Pinpoint the cell where the given text exists, returning its (x, y) midpoint coordinate. 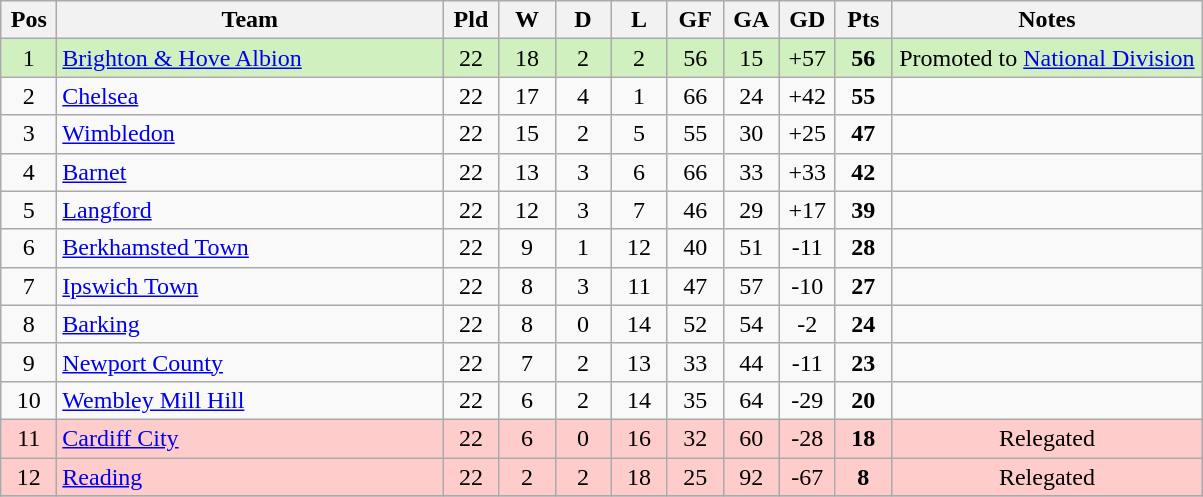
GA (751, 20)
54 (751, 324)
W (527, 20)
+42 (807, 96)
17 (527, 96)
-67 (807, 477)
-28 (807, 438)
Berkhamsted Town (250, 248)
10 (29, 400)
Langford (250, 210)
Chelsea (250, 96)
Barking (250, 324)
44 (751, 362)
23 (863, 362)
Pts (863, 20)
25 (695, 477)
Pld (471, 20)
39 (863, 210)
Wembley Mill Hill (250, 400)
20 (863, 400)
40 (695, 248)
57 (751, 286)
-10 (807, 286)
-2 (807, 324)
92 (751, 477)
-29 (807, 400)
30 (751, 134)
46 (695, 210)
16 (639, 438)
42 (863, 172)
GD (807, 20)
Barnet (250, 172)
+33 (807, 172)
Promoted to National Division (1046, 58)
51 (751, 248)
Ipswich Town (250, 286)
D (583, 20)
Brighton & Hove Albion (250, 58)
Notes (1046, 20)
Wimbledon (250, 134)
52 (695, 324)
Newport County (250, 362)
35 (695, 400)
28 (863, 248)
Team (250, 20)
64 (751, 400)
Reading (250, 477)
GF (695, 20)
29 (751, 210)
+25 (807, 134)
Cardiff City (250, 438)
+17 (807, 210)
60 (751, 438)
Pos (29, 20)
32 (695, 438)
+57 (807, 58)
L (639, 20)
27 (863, 286)
